For the text-containing cell, return its midpoint in [X, Y] coordinate format. 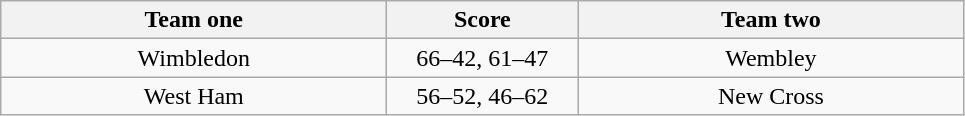
Wimbledon [194, 58]
Team one [194, 20]
66–42, 61–47 [482, 58]
56–52, 46–62 [482, 96]
New Cross [771, 96]
West Ham [194, 96]
Team two [771, 20]
Wembley [771, 58]
Score [482, 20]
